Return the [X, Y] coordinate for the center point of the cell that contains the specified text.  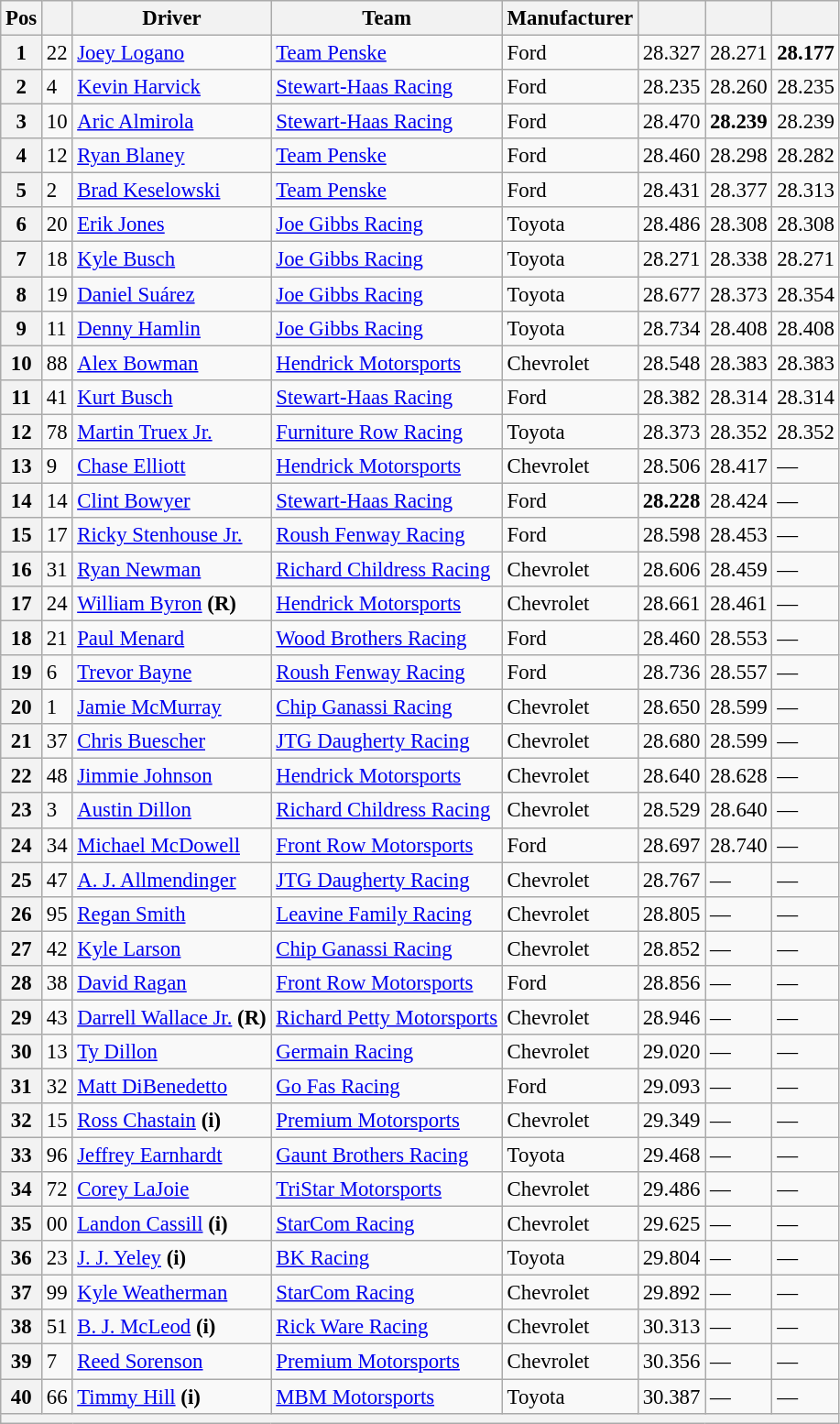
Richard Petty Motorsports [387, 1017]
42 [57, 948]
99 [57, 1293]
28.327 [671, 53]
Clint Bowyer [172, 500]
Michael McDowell [172, 845]
Jimmie Johnson [172, 776]
A. J. Allmendinger [172, 880]
41 [57, 397]
28.805 [671, 914]
Germain Racing [387, 1052]
Gaunt Brothers Racing [387, 1156]
Corey LaJoie [172, 1189]
Martin Truex Jr. [172, 432]
Jeffrey Earnhardt [172, 1156]
29.349 [671, 1121]
96 [57, 1156]
Timmy Hill (i) [172, 1397]
28.177 [806, 53]
Pos [22, 18]
28.557 [738, 673]
28.282 [806, 156]
29.625 [671, 1224]
95 [57, 914]
28.228 [671, 500]
Chris Buescher [172, 741]
28.529 [671, 811]
33 [22, 1156]
B. J. McLeod (i) [172, 1328]
Aric Almirola [172, 122]
26 [22, 914]
Furniture Row Racing [387, 432]
Ryan Blaney [172, 156]
J. J. Yeley (i) [172, 1258]
66 [57, 1397]
28.734 [671, 328]
Jamie McMurray [172, 707]
48 [57, 776]
Kyle Busch [172, 259]
28.354 [806, 294]
29.804 [671, 1258]
Kyle Weatherman [172, 1293]
29.468 [671, 1156]
8 [22, 294]
Daniel Suárez [172, 294]
29.093 [671, 1086]
28.661 [671, 604]
30.313 [671, 1328]
28.453 [738, 535]
Ricky Stenhouse Jr. [172, 535]
29.892 [671, 1293]
28.424 [738, 500]
Denny Hamlin [172, 328]
28.313 [806, 191]
28.650 [671, 707]
36 [22, 1258]
Go Fas Racing [387, 1086]
72 [57, 1189]
Wood Brothers Racing [387, 639]
28.740 [738, 845]
Driver [172, 18]
Alex Bowman [172, 363]
28.486 [671, 225]
Kevin Harvick [172, 87]
Joey Logano [172, 53]
28 [22, 983]
28.431 [671, 191]
Regan Smith [172, 914]
28.298 [738, 156]
28.606 [671, 569]
28.470 [671, 122]
29 [22, 1017]
28.856 [671, 983]
Leavine Family Racing [387, 914]
28.377 [738, 191]
Matt DiBenedetto [172, 1086]
39 [22, 1362]
MBM Motorsports [387, 1397]
16 [22, 569]
28.628 [738, 776]
28.506 [671, 466]
Team [387, 18]
43 [57, 1017]
Manufacturer [570, 18]
Erik Jones [172, 225]
78 [57, 432]
Darrell Wallace Jr. (R) [172, 1017]
Trevor Bayne [172, 673]
28.338 [738, 259]
28.417 [738, 466]
Brad Keselowski [172, 191]
Austin Dillon [172, 811]
28.677 [671, 294]
30.387 [671, 1397]
Ty Dillon [172, 1052]
Chase Elliott [172, 466]
28.548 [671, 363]
5 [22, 191]
Kyle Larson [172, 948]
28.852 [671, 948]
28.767 [671, 880]
Ryan Newman [172, 569]
51 [57, 1328]
40 [22, 1397]
29.486 [671, 1189]
30 [22, 1052]
Rick Ware Racing [387, 1328]
28.598 [671, 535]
28.553 [738, 639]
28.680 [671, 741]
27 [22, 948]
25 [22, 880]
47 [57, 880]
Ross Chastain (i) [172, 1121]
30.356 [671, 1362]
William Byron (R) [172, 604]
00 [57, 1224]
Reed Sorenson [172, 1362]
Landon Cassill (i) [172, 1224]
29.020 [671, 1052]
David Ragan [172, 983]
Paul Menard [172, 639]
Kurt Busch [172, 397]
28.459 [738, 569]
28.382 [671, 397]
TriStar Motorsports [387, 1189]
28.697 [671, 845]
28.736 [671, 673]
28.461 [738, 604]
35 [22, 1224]
28.946 [671, 1017]
88 [57, 363]
BK Racing [387, 1258]
28.260 [738, 87]
